Identify which cell holds the provided text, then report its (X, Y) central coordinate. 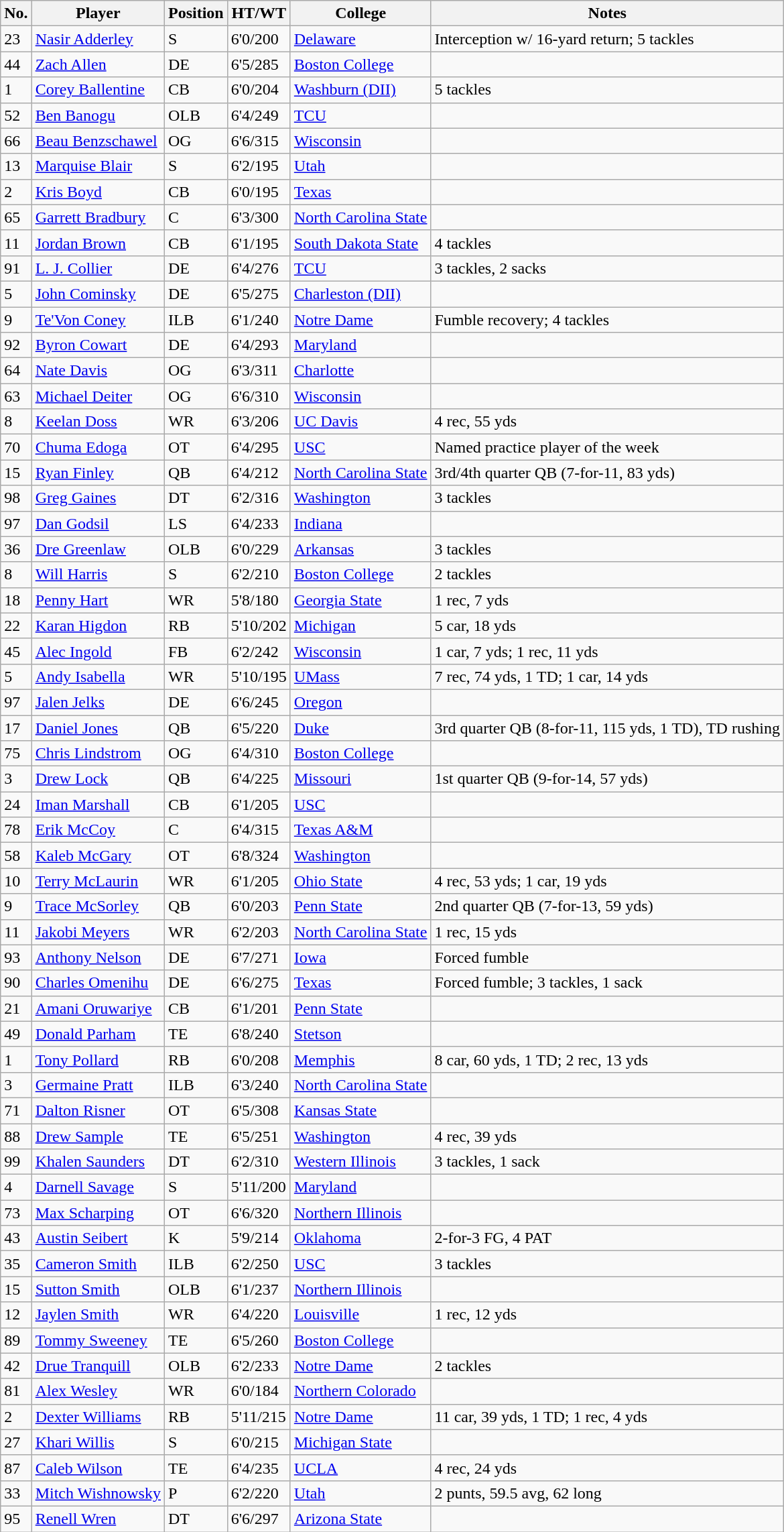
4 rec, 24 yds (607, 1468)
6'3/311 (259, 371)
6'6/320 (259, 1213)
Kansas State (361, 1110)
63 (16, 396)
Michael Deiter (98, 396)
Northern Colorado (361, 1391)
Jalen Jelks (98, 702)
6'4/225 (259, 779)
UC Davis (361, 422)
Daniel Jones (98, 727)
Jaylen Smith (98, 1315)
10 (16, 881)
Forced fumble; 3 tackles, 1 sack (607, 983)
5 tackles (607, 90)
5'10/202 (259, 626)
Dan Godsil (98, 524)
6'1/237 (259, 1289)
P (196, 1493)
7 rec, 74 yds, 1 TD; 1 car, 14 yds (607, 676)
4 (16, 1187)
Greg Gaines (98, 498)
Western Illinois (361, 1162)
89 (16, 1340)
5 car, 18 yds (607, 626)
4 rec, 39 yds (607, 1136)
44 (16, 64)
24 (16, 805)
Position (196, 13)
Andy Isabella (98, 676)
75 (16, 754)
Ohio State (361, 881)
Austin Seibert (98, 1238)
92 (16, 345)
6'5/251 (259, 1136)
35 (16, 1264)
98 (16, 498)
Chris Lindstrom (98, 754)
6'2/210 (259, 575)
Dre Greenlaw (98, 549)
93 (16, 957)
6'6/245 (259, 702)
Kaleb McGary (98, 856)
1st quarter QB (9-for-14, 57 yds) (607, 779)
73 (16, 1213)
5'11/200 (259, 1187)
Darnell Savage (98, 1187)
Arkansas (361, 549)
88 (16, 1136)
6'8/324 (259, 856)
UCLA (361, 1468)
Will Harris (98, 575)
Penny Hart (98, 600)
1 rec, 12 yds (607, 1315)
Anthony Nelson (98, 957)
6'0/203 (259, 906)
6'4/249 (259, 115)
Renell Wren (98, 1519)
Oregon (361, 702)
Ryan Finley (98, 473)
1 car, 7 yds; 1 rec, 11 yds (607, 651)
Michigan State (361, 1442)
Michigan (361, 626)
6'2/195 (259, 166)
Corey Ballentine (98, 90)
Zach Allen (98, 64)
6'2/242 (259, 651)
Indiana (361, 524)
21 (16, 1008)
FB (196, 651)
2nd quarter QB (7-for-13, 59 yds) (607, 906)
6'2/220 (259, 1493)
6'0/204 (259, 90)
Kris Boyd (98, 192)
6'7/271 (259, 957)
LS (196, 524)
70 (16, 447)
6'4/233 (259, 524)
Notes (607, 13)
6'2/310 (259, 1162)
Terry McLaurin (98, 881)
6'3/240 (259, 1085)
2-for-3 FG, 4 PAT (607, 1238)
Stetson (361, 1034)
UMass (361, 676)
Karan Higdon (98, 626)
Germaine Pratt (98, 1085)
12 (16, 1315)
6'5/260 (259, 1340)
Texas A&M (361, 830)
3rd quarter QB (8-for-11, 115 yds, 1 TD), TD rushing (607, 727)
Drew Sample (98, 1136)
Fumble recovery; 4 tackles (607, 320)
36 (16, 549)
Delaware (361, 39)
4 rec, 55 yds (607, 422)
4 rec, 53 yds; 1 car, 19 yds (607, 881)
Keelan Doss (98, 422)
Garrett Bradbury (98, 217)
6'0/229 (259, 549)
Marquise Blair (98, 166)
6'4/295 (259, 447)
Arizona State (361, 1519)
Amani Oruwariye (98, 1008)
18 (16, 600)
6'6/275 (259, 983)
87 (16, 1468)
Washburn (DII) (361, 90)
42 (16, 1366)
Mitch Wishnowsky (98, 1493)
South Dakota State (361, 243)
Khari Willis (98, 1442)
78 (16, 830)
Jordan Brown (98, 243)
Dexter Williams (98, 1417)
Interception w/ 16-yard return; 5 tackles (607, 39)
8 car, 60 yds, 1 TD; 2 rec, 13 yds (607, 1059)
6'4/212 (259, 473)
6'0/215 (259, 1442)
4 tackles (607, 243)
Nate Davis (98, 371)
6'6/310 (259, 396)
Duke (361, 727)
6'2/233 (259, 1366)
6'2/203 (259, 932)
Iman Marshall (98, 805)
5'10/195 (259, 676)
Iowa (361, 957)
6'3/300 (259, 217)
Louisville (361, 1315)
6'3/206 (259, 422)
13 (16, 166)
6'8/240 (259, 1034)
43 (16, 1238)
52 (16, 115)
HT/WT (259, 13)
6'0/208 (259, 1059)
No. (16, 13)
23 (16, 39)
Te'Von Coney (98, 320)
11 car, 39 yds, 1 TD; 1 rec, 4 yds (607, 1417)
Cameron Smith (98, 1264)
71 (16, 1110)
3rd/4th quarter QB (7-for-11, 83 yds) (607, 473)
6'2/250 (259, 1264)
Charlotte (361, 371)
6'4/315 (259, 830)
Nasir Adderley (98, 39)
Charleston (DII) (361, 294)
Tony Pollard (98, 1059)
Donald Parham (98, 1034)
45 (16, 651)
90 (16, 983)
Alex Wesley (98, 1391)
22 (16, 626)
64 (16, 371)
Jakobi Meyers (98, 932)
3 tackles, 1 sack (607, 1162)
91 (16, 268)
Drue Tranquill (98, 1366)
6'2/316 (259, 498)
Missouri (361, 779)
6'5/275 (259, 294)
6'0/184 (259, 1391)
2 punts, 59.5 avg, 62 long (607, 1493)
81 (16, 1391)
Ben Banogu (98, 115)
66 (16, 141)
5'11/215 (259, 1417)
6'5/285 (259, 64)
K (196, 1238)
6'4/276 (259, 268)
5'9/214 (259, 1238)
6'5/220 (259, 727)
Caleb Wilson (98, 1468)
99 (16, 1162)
Player (98, 13)
John Cominsky (98, 294)
6'4/310 (259, 754)
33 (16, 1493)
1 rec, 15 yds (607, 932)
Forced fumble (607, 957)
6'0/195 (259, 192)
College (361, 13)
Charles Omenihu (98, 983)
Khalen Saunders (98, 1162)
Erik McCoy (98, 830)
Alec Ingold (98, 651)
17 (16, 727)
Byron Cowart (98, 345)
Dalton Risner (98, 1110)
49 (16, 1034)
6'4/293 (259, 345)
Georgia State (361, 600)
Max Scharping (98, 1213)
6'1/201 (259, 1008)
Named practice player of the week (607, 447)
6'1/195 (259, 243)
65 (16, 217)
Sutton Smith (98, 1289)
Memphis (361, 1059)
58 (16, 856)
Oklahoma (361, 1238)
6'5/308 (259, 1110)
6'4/220 (259, 1315)
Chuma Edoga (98, 447)
3 tackles, 2 sacks (607, 268)
6'6/297 (259, 1519)
Trace McSorley (98, 906)
Drew Lock (98, 779)
1 rec, 7 yds (607, 600)
6'0/200 (259, 39)
Tommy Sweeney (98, 1340)
L. J. Collier (98, 268)
Beau Benzschawel (98, 141)
6'1/240 (259, 320)
5'8/180 (259, 600)
6'6/315 (259, 141)
95 (16, 1519)
6'4/235 (259, 1468)
27 (16, 1442)
